Scan for the cell matching the given text and deliver its (x, y) coordinate at center. 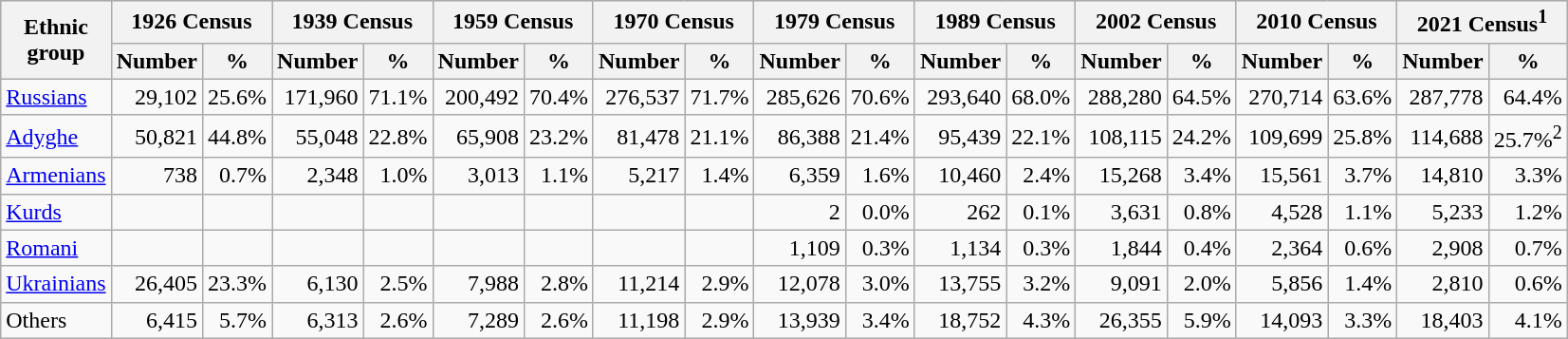
2,348 (318, 176)
29,102 (157, 97)
11,214 (638, 284)
71.1% (398, 97)
276,537 (638, 97)
2.8% (558, 284)
25.8% (1362, 137)
70.4% (558, 97)
1939 Census (353, 23)
1926 Census (192, 23)
7,289 (478, 320)
Kurds (56, 212)
15,268 (1121, 176)
2010 Census (1317, 23)
5.9% (1201, 320)
15,561 (1282, 176)
21.4% (880, 137)
86,388 (800, 137)
63.6% (1362, 97)
10,460 (960, 176)
4.1% (1527, 320)
171,960 (318, 97)
293,640 (960, 97)
55,048 (318, 137)
4,528 (1282, 212)
109,699 (1282, 137)
95,439 (960, 137)
14,093 (1282, 320)
288,280 (1121, 97)
287,778 (1443, 97)
3.0% (880, 284)
0.1% (1042, 212)
18,752 (960, 320)
262 (960, 212)
2.0% (1201, 284)
11,198 (638, 320)
0.4% (1201, 248)
22.8% (398, 137)
2.4% (1042, 176)
23.3% (237, 284)
0.0% (880, 212)
14,810 (1443, 176)
1,109 (800, 248)
6,313 (318, 320)
2002 Census (1155, 23)
Adyghe (56, 137)
1,844 (1121, 248)
0.8% (1201, 212)
5,217 (638, 176)
2,810 (1443, 284)
Russians (56, 97)
13,939 (800, 320)
6,130 (318, 284)
13,755 (960, 284)
64.4% (1527, 97)
Others (56, 320)
9,091 (1121, 284)
108,115 (1121, 137)
3,631 (1121, 212)
1.0% (398, 176)
26,405 (157, 284)
5,856 (1282, 284)
23.2% (558, 137)
Armenians (56, 176)
1979 Census (835, 23)
114,688 (1443, 137)
1989 Census (994, 23)
1.2% (1527, 212)
2 (800, 212)
1,134 (960, 248)
7,988 (478, 284)
200,492 (478, 97)
3.7% (1362, 176)
Ethnicgroup (56, 40)
1970 Census (673, 23)
70.6% (880, 97)
68.0% (1042, 97)
4.3% (1042, 320)
50,821 (157, 137)
25.6% (237, 97)
Romani (56, 248)
3.2% (1042, 284)
6,415 (157, 320)
65,908 (478, 137)
2,364 (1282, 248)
26,355 (1121, 320)
5.7% (237, 320)
270,714 (1282, 97)
285,626 (800, 97)
5,233 (1443, 212)
44.8% (237, 137)
12,078 (800, 284)
2.5% (398, 284)
24.2% (1201, 137)
1.6% (880, 176)
1959 Census (512, 23)
Ukrainians (56, 284)
22.1% (1042, 137)
2021 Census1 (1482, 23)
21.1% (719, 137)
18,403 (1443, 320)
3,013 (478, 176)
2,908 (1443, 248)
64.5% (1201, 97)
81,478 (638, 137)
738 (157, 176)
6,359 (800, 176)
25.7%2 (1527, 137)
71.7% (719, 97)
